For the text-containing cell, return its midpoint in (x, y) coordinate format. 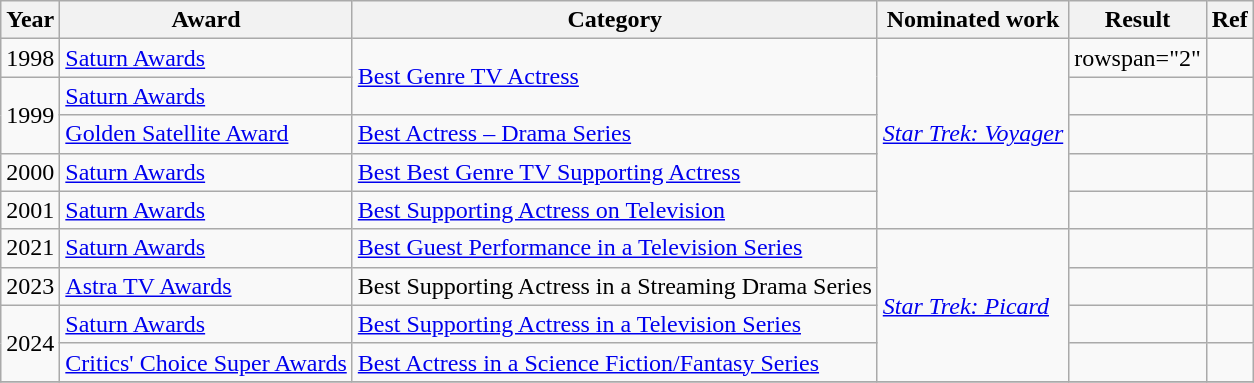
Result (1138, 20)
1998 (30, 58)
Golden Satellite Award (206, 134)
2001 (30, 210)
Best Supporting Actress in a Streaming Drama Series (614, 286)
Astra TV Awards (206, 286)
Best Guest Performance in a Television Series (614, 248)
Best Genre TV Actress (614, 77)
Award (206, 20)
Best Supporting Actress on Television (614, 210)
rowspan="2" (1138, 58)
Best Actress – Drama Series (614, 134)
Ref (1230, 20)
Year (30, 20)
Category (614, 20)
1999 (30, 115)
Critics' Choice Super Awards (206, 362)
2024 (30, 343)
2000 (30, 172)
2021 (30, 248)
2023 (30, 286)
Nominated work (972, 20)
Best Actress in a Science Fiction/Fantasy Series (614, 362)
Best Supporting Actress in a Television Series (614, 324)
Best Best Genre TV Supporting Actress (614, 172)
Star Trek: Picard (972, 305)
Star Trek: Voyager (972, 134)
